Determine the [x, y] coordinate at the center of the cell enclosing the given text.  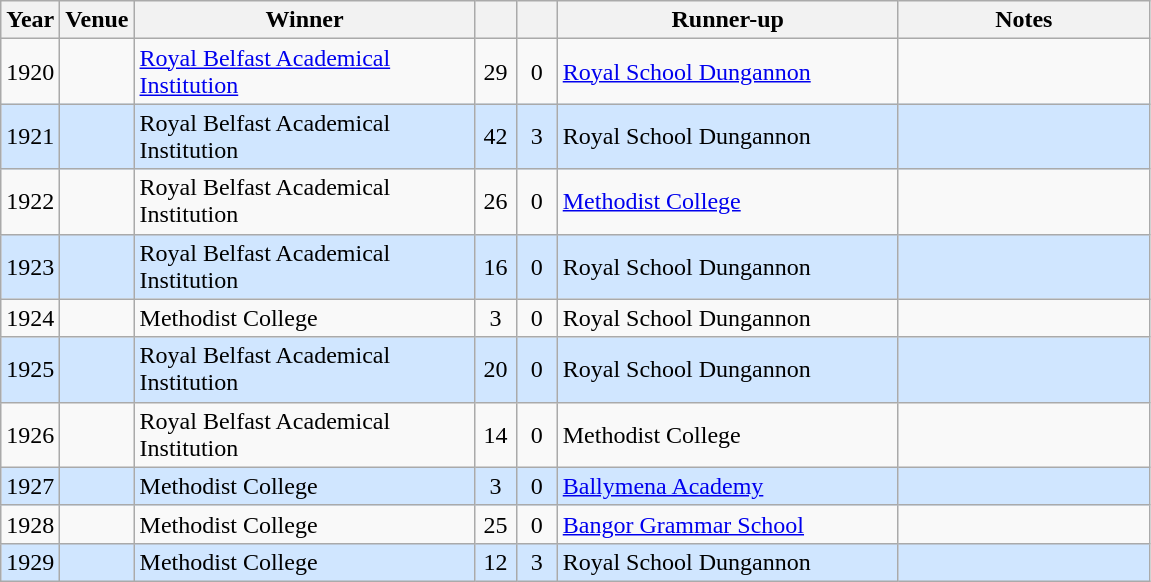
25 [496, 524]
1928 [30, 524]
Year [30, 20]
20 [496, 370]
1921 [30, 136]
1925 [30, 370]
26 [496, 202]
1927 [30, 486]
Bangor Grammar School [728, 524]
Runner-up [728, 20]
1926 [30, 434]
1923 [30, 266]
Notes [1024, 20]
Winner [304, 20]
Venue [97, 20]
1920 [30, 72]
Ballymena Academy [728, 486]
12 [496, 562]
1922 [30, 202]
14 [496, 434]
29 [496, 72]
16 [496, 266]
42 [496, 136]
1924 [30, 318]
1929 [30, 562]
